Output the [x, y] coordinate of the center of the cell containing the given text.  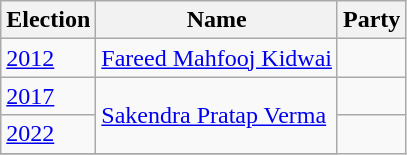
Fareed Mahfooj Kidwai [217, 58]
2012 [48, 58]
Election [48, 20]
Party [371, 20]
Sakendra Pratap Verma [217, 115]
2022 [48, 134]
Name [217, 20]
2017 [48, 96]
